Identify which cell holds the provided text, then report its (X, Y) central coordinate. 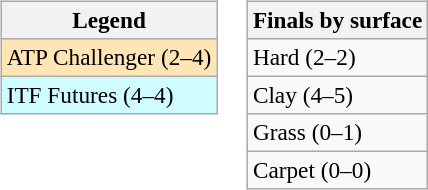
Legend (108, 20)
Hard (2–2) (337, 57)
Finals by surface (337, 20)
Grass (0–1) (337, 133)
ATP Challenger (2–4) (108, 57)
ITF Futures (4–4) (108, 95)
Clay (4–5) (337, 95)
Carpet (0–0) (337, 171)
